Detect which cell encompasses the target text, then output its (X, Y) center coordinate. 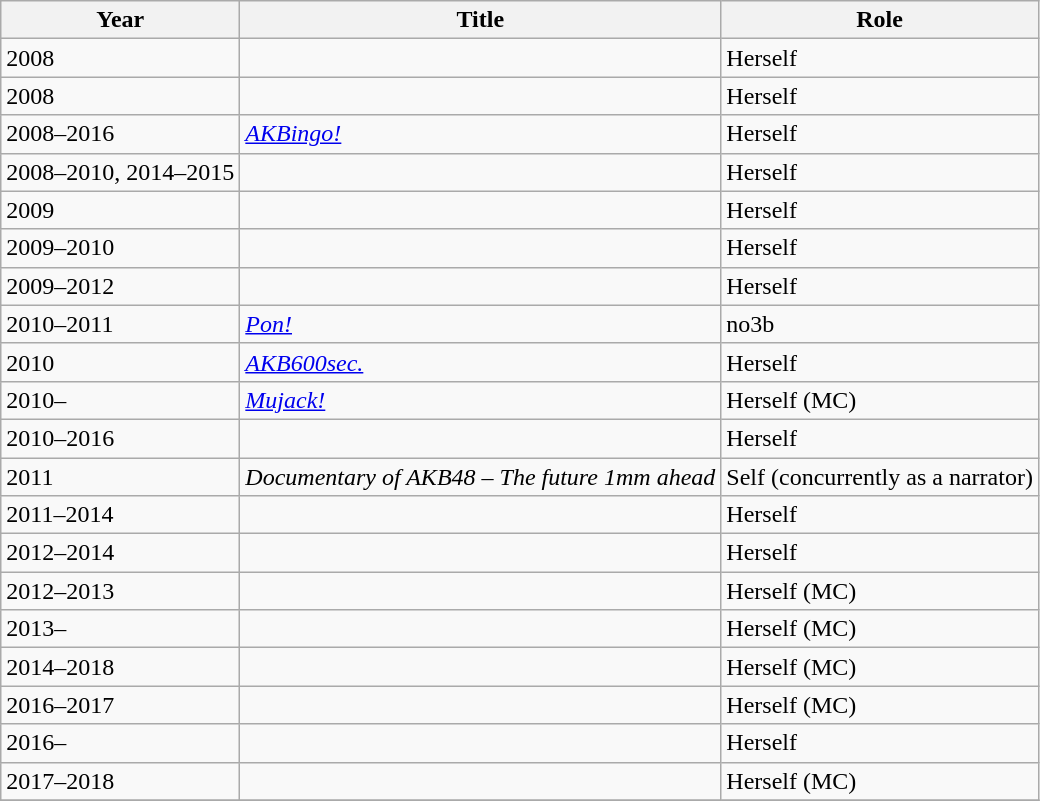
2010–2011 (120, 324)
2016– (120, 743)
2012–2013 (120, 591)
2011 (120, 477)
Pon! (480, 324)
2009–2010 (120, 248)
2009 (120, 210)
2013– (120, 629)
2014–2018 (120, 667)
2012–2014 (120, 553)
Year (120, 20)
2017–2018 (120, 781)
2008–2016 (120, 134)
Title (480, 20)
AKB600sec. (480, 362)
Self (concurrently as a narrator) (880, 477)
2016–2017 (120, 705)
Mujack! (480, 400)
2008–2010, 2014–2015 (120, 172)
AKBingo! (480, 134)
2010– (120, 400)
2011–2014 (120, 515)
2009–2012 (120, 286)
no3b (880, 324)
2010–2016 (120, 438)
2010 (120, 362)
Documentary of AKB48 – The future 1mm ahead (480, 477)
Role (880, 20)
